Extract the [x, y] coordinate from the center of the cell holding the provided text.  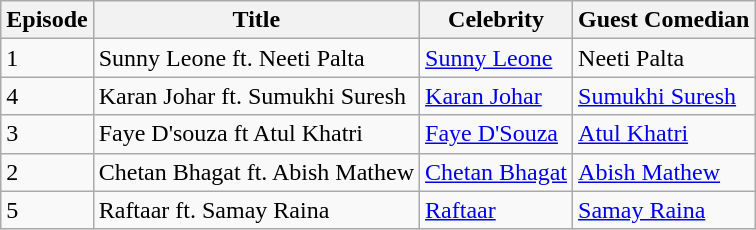
Faye D'Souza [496, 134]
3 [47, 134]
1 [47, 58]
Karan Johar ft. Sumukhi Suresh [256, 96]
Raftaar [496, 210]
Karan Johar [496, 96]
Sunny Leone ft. Neeti Palta [256, 58]
Neeti Palta [664, 58]
4 [47, 96]
Faye D'souza ft Atul Khatri [256, 134]
Chetan Bhagat [496, 172]
Raftaar ft. Samay Raina [256, 210]
Abish Mathew [664, 172]
Episode [47, 20]
Celebrity [496, 20]
Sumukhi Suresh [664, 96]
Guest Comedian [664, 20]
Sunny Leone [496, 58]
Chetan Bhagat ft. Abish Mathew [256, 172]
2 [47, 172]
Atul Khatri [664, 134]
Samay Raina [664, 210]
5 [47, 210]
Title [256, 20]
